Output the [x, y] coordinate of the center of the cell containing the given text.  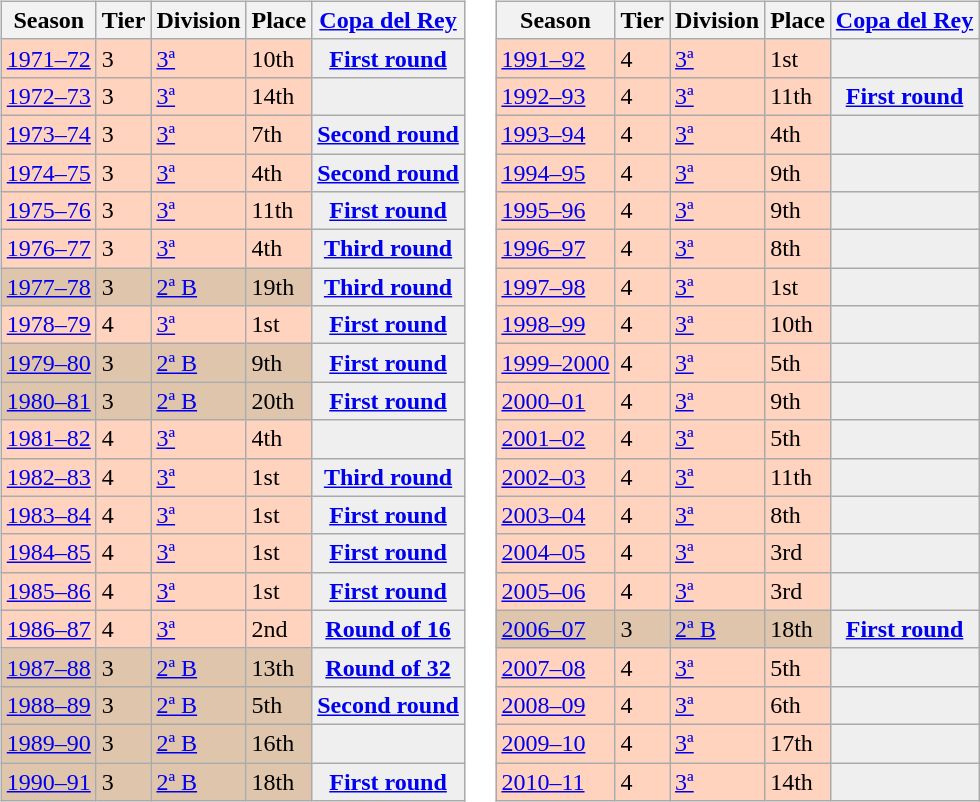
16th [279, 743]
1999–2000 [556, 363]
1985–86 [48, 591]
1998–99 [556, 325]
1988–89 [48, 705]
1989–90 [48, 743]
2006–07 [556, 629]
1980–81 [48, 401]
1997–98 [556, 287]
1976–77 [48, 249]
2009–10 [556, 743]
Round of 16 [388, 629]
2007–08 [556, 667]
1984–85 [48, 553]
1990–91 [48, 781]
13th [279, 667]
17th [798, 743]
2001–02 [556, 439]
1977–78 [48, 287]
2005–06 [556, 591]
1991–92 [556, 58]
Round of 32 [388, 667]
1983–84 [48, 515]
2010–11 [556, 781]
1981–82 [48, 439]
1987–88 [48, 667]
7th [279, 134]
19th [279, 287]
1992–93 [556, 96]
1996–97 [556, 249]
1979–80 [48, 363]
2004–05 [556, 553]
20th [279, 401]
1994–95 [556, 173]
2003–04 [556, 515]
6th [798, 705]
1971–72 [48, 58]
2000–01 [556, 401]
1993–94 [556, 134]
1974–75 [48, 173]
2nd [279, 629]
2008–09 [556, 705]
1975–76 [48, 211]
1978–79 [48, 325]
1982–83 [48, 477]
1995–96 [556, 211]
1972–73 [48, 96]
2002–03 [556, 477]
1973–74 [48, 134]
1986–87 [48, 629]
